From the cell containing the given text, extract its center point as (x, y) coordinate. 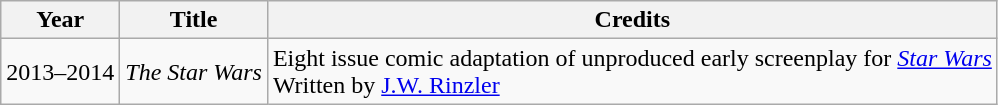
Year (60, 20)
2013–2014 (60, 72)
Eight issue comic adaptation of unproduced early screenplay for Star WarsWritten by J.W. Rinzler (632, 72)
Title (194, 20)
Credits (632, 20)
The Star Wars (194, 72)
